Scan for the cell matching the given text and deliver its [x, y] coordinate at center. 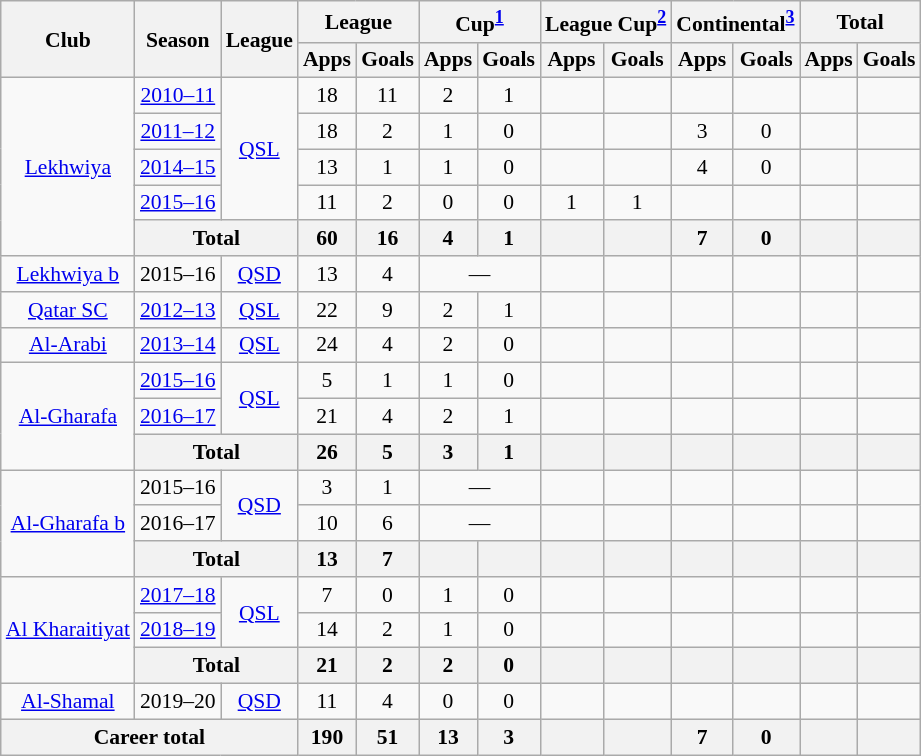
Lekhwiya b [68, 274]
2019–20 [178, 702]
Lekhwiya [68, 167]
2018–19 [178, 630]
Al-Arabi [68, 345]
6 [388, 524]
Career total [150, 737]
22 [327, 310]
Qatar SC [68, 310]
24 [327, 345]
Continental3 [735, 22]
2013–14 [178, 345]
2014–15 [178, 167]
26 [327, 452]
Al-Gharafa b [68, 524]
2011–12 [178, 132]
Al Kharaitiyat [68, 630]
2017–18 [178, 595]
9 [388, 310]
51 [388, 737]
Al-Shamal [68, 702]
60 [327, 239]
Season [178, 40]
190 [327, 737]
Al-Gharafa [68, 416]
2012–13 [178, 310]
2010–11 [178, 96]
Club [68, 40]
16 [388, 239]
Cup1 [480, 22]
14 [327, 630]
10 [327, 524]
League Cup2 [606, 22]
